Pinpoint the cell where the given text exists, returning its [x, y] midpoint coordinate. 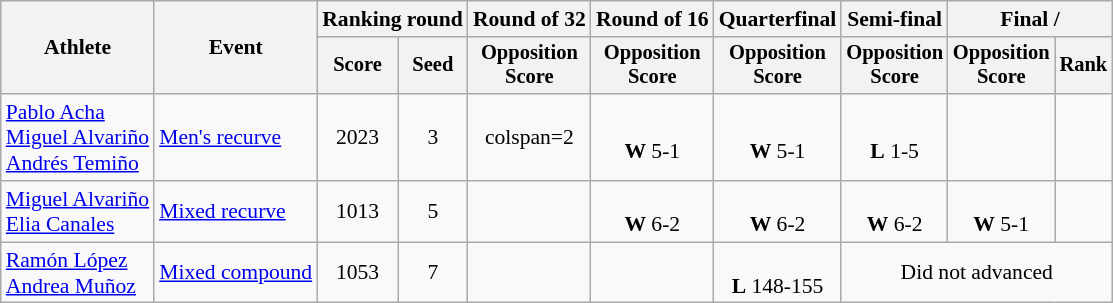
L 1-5 [894, 138]
Round of 16 [652, 19]
7 [433, 272]
L 148-155 [778, 272]
Rank [1084, 66]
Mixed recurve [236, 212]
2023 [358, 138]
Round of 32 [530, 19]
5 [433, 212]
Athlete [78, 48]
Quarterfinal [778, 19]
Did not advanced [976, 272]
Final / [1030, 19]
3 [433, 138]
Ranking round [392, 19]
Miguel AlvariñoElia Canales [78, 212]
1053 [358, 272]
colspan=2 [530, 138]
Men's recurve [236, 138]
Score [358, 66]
Mixed compound [236, 272]
Ramón López Andrea Muñoz [78, 272]
Event [236, 48]
1013 [358, 212]
Pablo AchaMiguel AlvariñoAndrés Temiño [78, 138]
Semi-final [894, 19]
Seed [433, 66]
